Determine the [X, Y] coordinate at the center of the cell enclosing the given text.  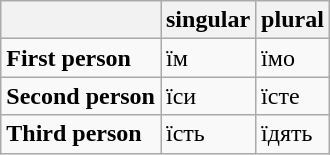
їсть [208, 134]
Second person [81, 96]
їмо [293, 58]
їсте [293, 96]
singular [208, 20]
plural [293, 20]
First person [81, 58]
їм [208, 58]
Third person [81, 134]
їси [208, 96]
їдять [293, 134]
